Identify which cell holds the provided text, then report its (X, Y) central coordinate. 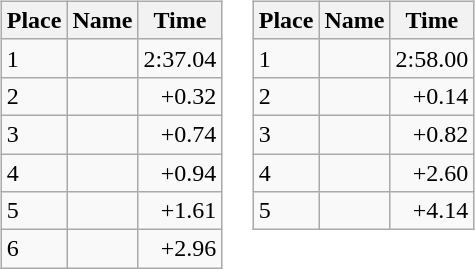
2:58.00 (432, 58)
6 (34, 249)
+2.60 (432, 173)
+0.32 (180, 96)
+0.82 (432, 134)
+0.14 (432, 96)
+2.96 (180, 249)
2:37.04 (180, 58)
+4.14 (432, 211)
+1.61 (180, 211)
+0.94 (180, 173)
+0.74 (180, 134)
